Search for the cell housing the specified text and yield its (x, y) center coordinate. 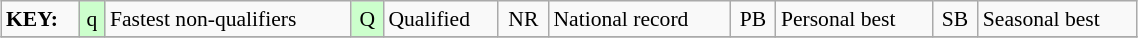
Personal best (854, 19)
SB (955, 19)
KEY: (40, 19)
Seasonal best (1058, 19)
Qualified (440, 19)
q (92, 19)
PB (753, 19)
Fastest non-qualifiers (228, 19)
Q (367, 19)
National record (639, 19)
NR (523, 19)
